Find where the given text appears and provide that cell's center as [X, Y] coordinate. 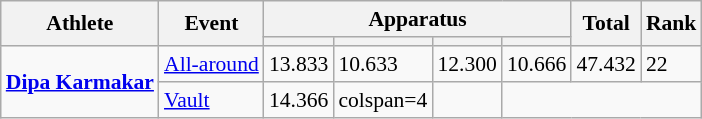
Athlete [80, 24]
Dipa Karmakar [80, 82]
14.366 [298, 100]
10.633 [382, 64]
Event [212, 24]
Rank [672, 24]
13.833 [298, 64]
Vault [212, 100]
colspan=4 [382, 100]
12.300 [466, 64]
Apparatus [418, 19]
47.432 [606, 64]
Total [606, 24]
10.666 [536, 64]
All-around [212, 64]
22 [672, 64]
